Find where the given text appears and provide that cell's center as [x, y] coordinate. 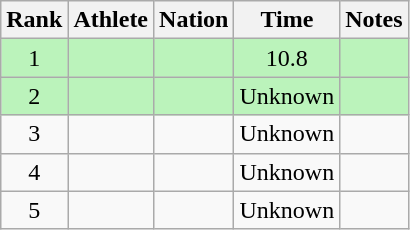
2 [34, 96]
4 [34, 172]
10.8 [287, 58]
Rank [34, 20]
Athlete [111, 20]
5 [34, 210]
1 [34, 58]
3 [34, 134]
Notes [374, 20]
Nation [194, 20]
Time [287, 20]
